For the text-containing cell, return its midpoint in (x, y) coordinate format. 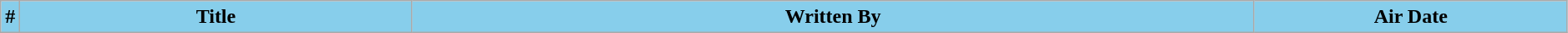
Air Date (1410, 17)
# (10, 17)
Title (216, 17)
Written By (833, 17)
